Output the (X, Y) coordinate of the center of the cell containing the given text.  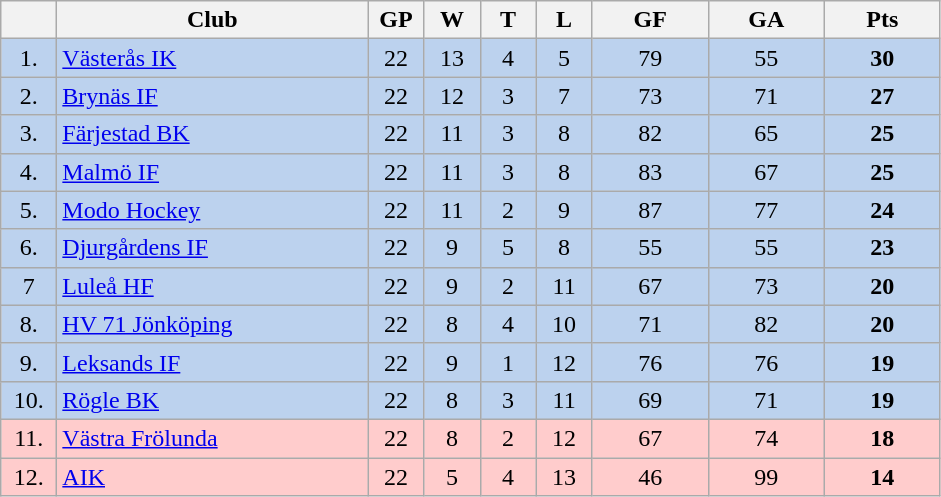
HV 71 Jönköping (212, 324)
Modo Hockey (212, 210)
6. (29, 248)
30 (882, 58)
T (508, 20)
8. (29, 324)
Luleå HF (212, 286)
83 (650, 172)
W (452, 20)
GA (766, 20)
Rögle BK (212, 400)
Leksands IF (212, 362)
24 (882, 210)
3. (29, 134)
23 (882, 248)
87 (650, 210)
5. (29, 210)
77 (766, 210)
Club (212, 20)
69 (650, 400)
GF (650, 20)
12. (29, 477)
GP (396, 20)
46 (650, 477)
Djurgårdens IF (212, 248)
9. (29, 362)
10 (564, 324)
L (564, 20)
2. (29, 96)
27 (882, 96)
Västerås IK (212, 58)
4. (29, 172)
AIK (212, 477)
10. (29, 400)
79 (650, 58)
Pts (882, 20)
Färjestad BK (212, 134)
1 (508, 362)
18 (882, 438)
74 (766, 438)
11. (29, 438)
Malmö IF (212, 172)
65 (766, 134)
14 (882, 477)
Brynäs IF (212, 96)
99 (766, 477)
Västra Frölunda (212, 438)
1. (29, 58)
